Capture the cell that displays the provided text and extract its [X, Y] central coordinate. 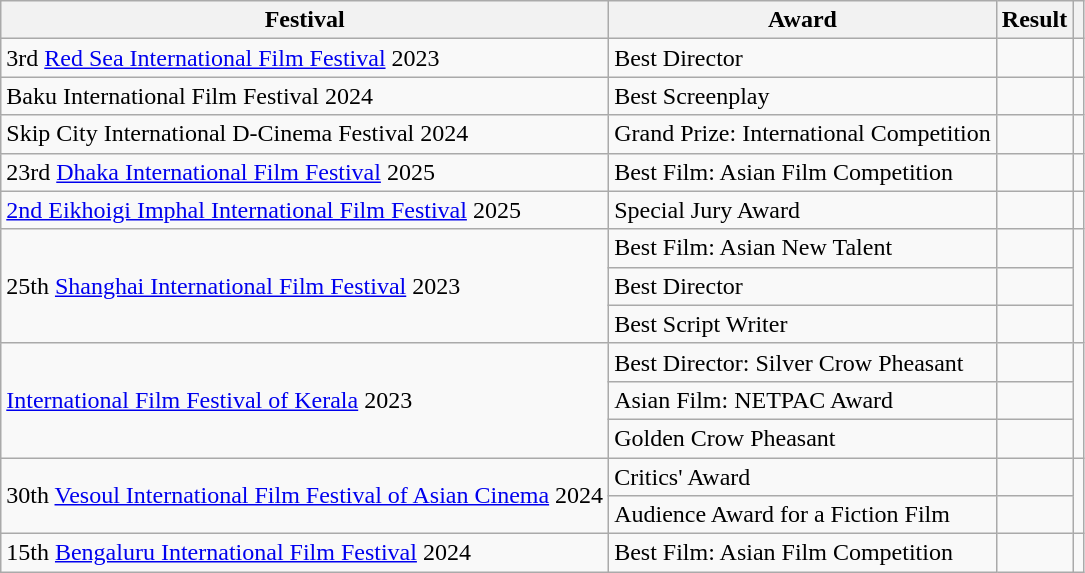
International Film Festival of Kerala 2023 [305, 400]
Festival [305, 20]
Best Screenplay [803, 96]
Best Film: Asian New Talent [803, 248]
Skip City International D-Cinema Festival 2024 [305, 134]
Audience Award for a Fiction Film [803, 515]
Critics' Award [803, 477]
Asian Film: NETPAC Award [803, 400]
Best Script Writer [803, 324]
Grand Prize: International Competition [803, 134]
Golden Crow Pheasant [803, 438]
Baku International Film Festival 2024 [305, 96]
2nd Eikhoigi Imphal International Film Festival 2025 [305, 210]
Best Director: Silver Crow Pheasant [803, 362]
Result [1034, 20]
Special Jury Award [803, 210]
3rd Red Sea International Film Festival 2023 [305, 58]
25th Shanghai International Film Festival 2023 [305, 286]
Award [803, 20]
15th Bengaluru International Film Festival 2024 [305, 553]
30th Vesoul International Film Festival of Asian Cinema 2024 [305, 496]
23rd Dhaka International Film Festival 2025 [305, 172]
